Pinpoint the cell where the given text exists, returning its (X, Y) midpoint coordinate. 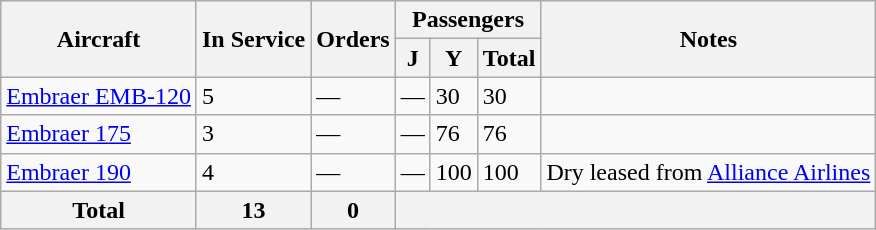
Aircraft (99, 39)
Embraer 190 (99, 172)
13 (253, 210)
5 (253, 96)
4 (253, 172)
3 (253, 134)
J (412, 58)
Notes (708, 39)
0 (353, 210)
Orders (353, 39)
Embraer 175 (99, 134)
Embraer EMB-120 (99, 96)
In Service (253, 39)
Dry leased from Alliance Airlines (708, 172)
Y (454, 58)
Passengers (468, 20)
